Scan for the cell matching the given text and deliver its (x, y) coordinate at center. 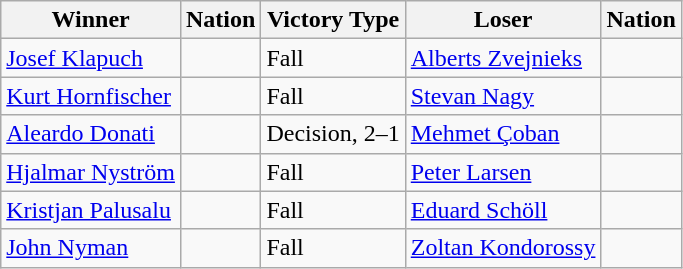
Victory Type (333, 20)
Aleardo Donati (91, 134)
Stevan Nagy (503, 96)
Loser (503, 20)
Kristjan Palusalu (91, 210)
Eduard Schöll (503, 210)
Alberts Zvejnieks (503, 58)
John Nyman (91, 248)
Winner (91, 20)
Mehmet Çoban (503, 134)
Zoltan Kondorossy (503, 248)
Josef Klapuch (91, 58)
Peter Larsen (503, 172)
Hjalmar Nyström (91, 172)
Decision, 2–1 (333, 134)
Kurt Hornfischer (91, 96)
